Scan for the cell matching the given text and deliver its [X, Y] coordinate at center. 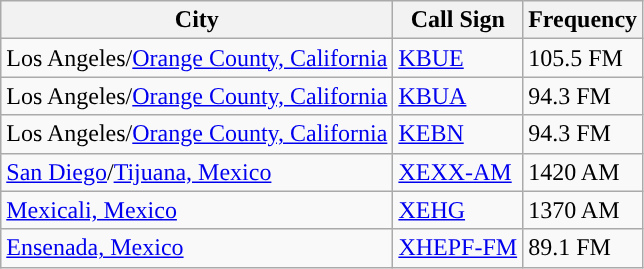
San Diego/Tijuana, Mexico [197, 172]
KBUA [458, 96]
XHEPF-FM [458, 248]
XEHG [458, 210]
City [197, 20]
Ensenada, Mexico [197, 248]
KEBN [458, 134]
1420 AM [583, 172]
1370 AM [583, 210]
Mexicali, Mexico [197, 210]
89.1 FM [583, 248]
105.5 FM [583, 58]
KBUE [458, 58]
Frequency [583, 20]
XEXX-AM [458, 172]
Call Sign [458, 20]
